From the cell containing the given text, extract its center point as [X, Y] coordinate. 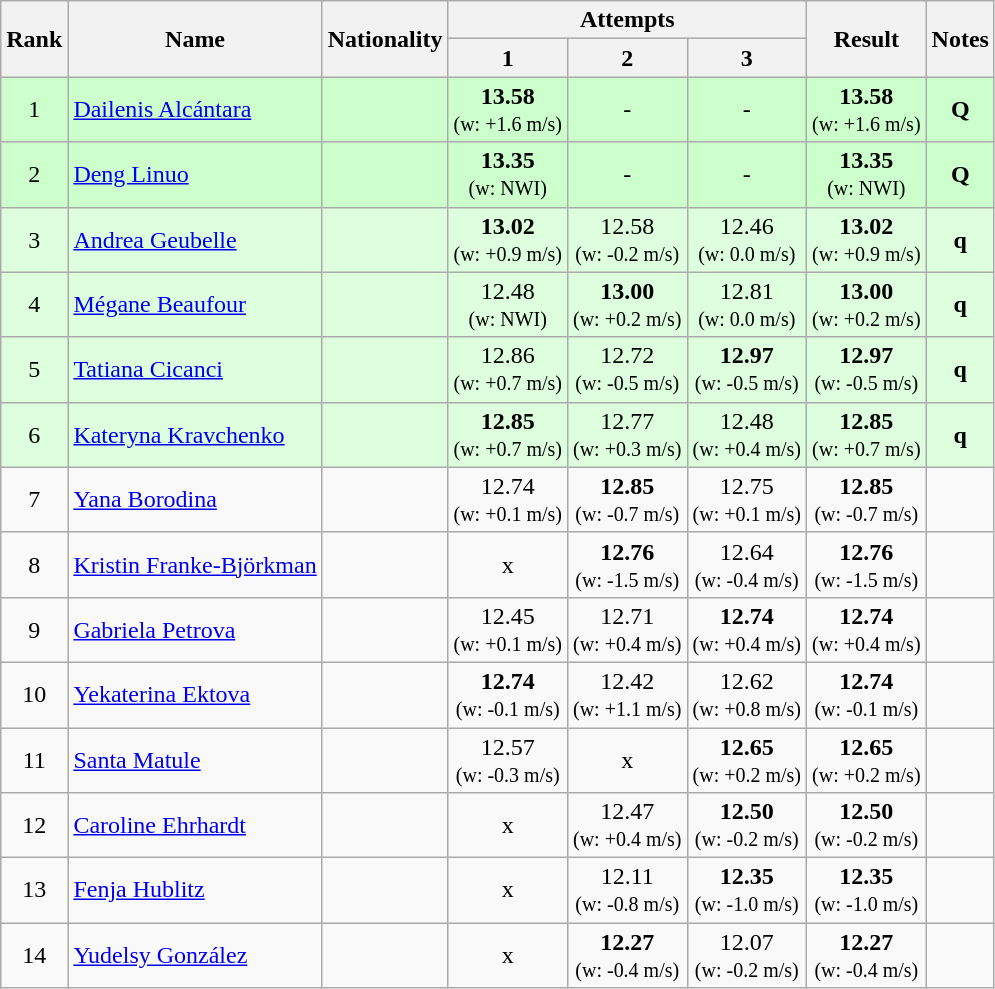
12.74(w: +0.4 m/s) [747, 630]
12.45(w: +0.1 m/s) [508, 630]
12.71(w: +0.4 m/s) [627, 630]
Notes [960, 39]
11 [34, 760]
13.58(w: +1.6 m/s) [508, 110]
12.76(w: -1.5 m/s) [627, 564]
Andrea Geubelle [195, 240]
10 [34, 694]
12.46(w: 0.0 m/s) [747, 240]
12.85 (w: -0.7 m/s) [867, 500]
12 [34, 826]
Yudelsy González [195, 956]
12.76 (w: -1.5 m/s) [867, 564]
Santa Matule [195, 760]
7 [34, 500]
Dailenis Alcántara [195, 110]
Yekaterina Ektova [195, 694]
12.35(w: -1.0 m/s) [747, 890]
Kateryna Kravchenko [195, 434]
9 [34, 630]
Yana Borodina [195, 500]
12.74 (w: -0.1 m/s) [867, 694]
13.35 (w: NWI) [867, 174]
Result [867, 39]
6 [34, 434]
5 [34, 370]
Gabriela Petrova [195, 630]
Mégane Beaufour [195, 304]
12.85 (w: +0.7 m/s) [867, 434]
8 [34, 564]
13.00 (w: +0.2 m/s) [867, 304]
12.65(w: +0.2 m/s) [747, 760]
12.11(w: -0.8 m/s) [627, 890]
12.81(w: 0.0 m/s) [747, 304]
12.65 (w: +0.2 m/s) [867, 760]
12.75(w: +0.1 m/s) [747, 500]
12.85(w: -0.7 m/s) [627, 500]
13.58 (w: +1.6 m/s) [867, 110]
12.64(w: -0.4 m/s) [747, 564]
13 [34, 890]
12.50(w: -0.2 m/s) [747, 826]
12.57(w: -0.3 m/s) [508, 760]
12.47(w: +0.4 m/s) [627, 826]
12.35 (w: -1.0 m/s) [867, 890]
13.02(w: +0.9 m/s) [508, 240]
Caroline Ehrhardt [195, 826]
14 [34, 956]
12.48(w: NWI) [508, 304]
12.50 (w: -0.2 m/s) [867, 826]
12.27 (w: -0.4 m/s) [867, 956]
13.00(w: +0.2 m/s) [627, 304]
Fenja Hublitz [195, 890]
13.35(w: NWI) [508, 174]
12.74(w: +0.1 m/s) [508, 500]
12.74(w: -0.1 m/s) [508, 694]
12.85(w: +0.7 m/s) [508, 434]
12.77(w: +0.3 m/s) [627, 434]
12.74 (w: +0.4 m/s) [867, 630]
12.48(w: +0.4 m/s) [747, 434]
12.72(w: -0.5 m/s) [627, 370]
Tatiana Cicanci [195, 370]
12.97(w: -0.5 m/s) [747, 370]
Nationality [385, 39]
4 [34, 304]
12.42(w: +1.1 m/s) [627, 694]
Rank [34, 39]
Deng Linuo [195, 174]
13.02 (w: +0.9 m/s) [867, 240]
12.07(w: -0.2 m/s) [747, 956]
Kristin Franke-Björkman [195, 564]
12.58(w: -0.2 m/s) [627, 240]
12.86(w: +0.7 m/s) [508, 370]
Name [195, 39]
Attempts [628, 20]
12.62(w: +0.8 m/s) [747, 694]
12.27(w: -0.4 m/s) [627, 956]
12.97 (w: -0.5 m/s) [867, 370]
